Search for the cell housing the specified text and yield its [x, y] center coordinate. 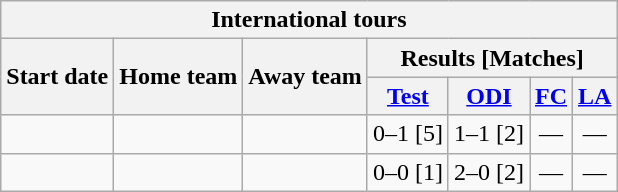
LA [595, 96]
International tours [309, 20]
0–1 [5] [408, 134]
0–0 [1] [408, 172]
Away team [306, 77]
1–1 [2] [488, 134]
Home team [178, 77]
2–0 [2] [488, 172]
ODI [488, 96]
Test [408, 96]
Start date [58, 77]
FC [552, 96]
Results [Matches] [492, 58]
